Output the [x, y] coordinate of the center of the cell containing the given text.  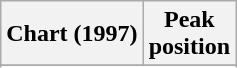
Chart (1997) [72, 34]
Peakposition [189, 34]
